Search for the cell housing the specified text and yield its [X, Y] center coordinate. 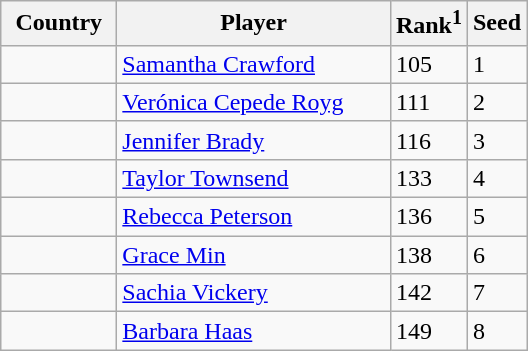
Rebecca Peterson [254, 217]
Country [59, 24]
Jennifer Brady [254, 140]
Sachia Vickery [254, 293]
105 [428, 64]
6 [496, 255]
116 [428, 140]
Verónica Cepede Royg [254, 102]
3 [496, 140]
Grace Min [254, 255]
Rank1 [428, 24]
111 [428, 102]
2 [496, 102]
4 [496, 178]
149 [428, 331]
7 [496, 293]
5 [496, 217]
Samantha Crawford [254, 64]
Barbara Haas [254, 331]
142 [428, 293]
Seed [496, 24]
1 [496, 64]
Taylor Townsend [254, 178]
Player [254, 24]
133 [428, 178]
138 [428, 255]
136 [428, 217]
8 [496, 331]
